Determine the (X, Y) coordinate at the center of the cell enclosing the given text.  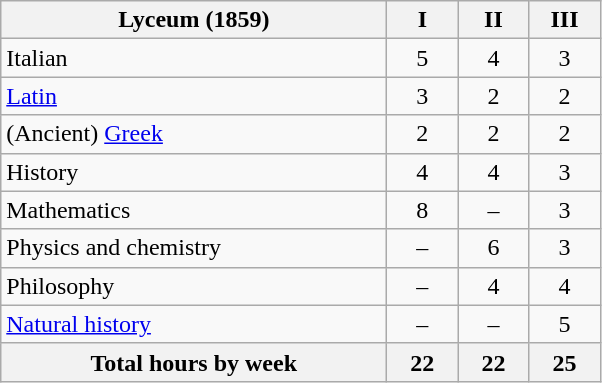
Lyceum (1859) (194, 20)
History (194, 172)
Physics and chemistry (194, 248)
Latin (194, 96)
Italian (194, 58)
I (422, 20)
8 (422, 210)
Mathematics (194, 210)
II (494, 20)
III (564, 20)
Natural history (194, 324)
6 (494, 248)
Total hours by week (194, 362)
(Ancient) Greek (194, 134)
25 (564, 362)
Philosophy (194, 286)
